Search for the cell housing the specified text and yield its [x, y] center coordinate. 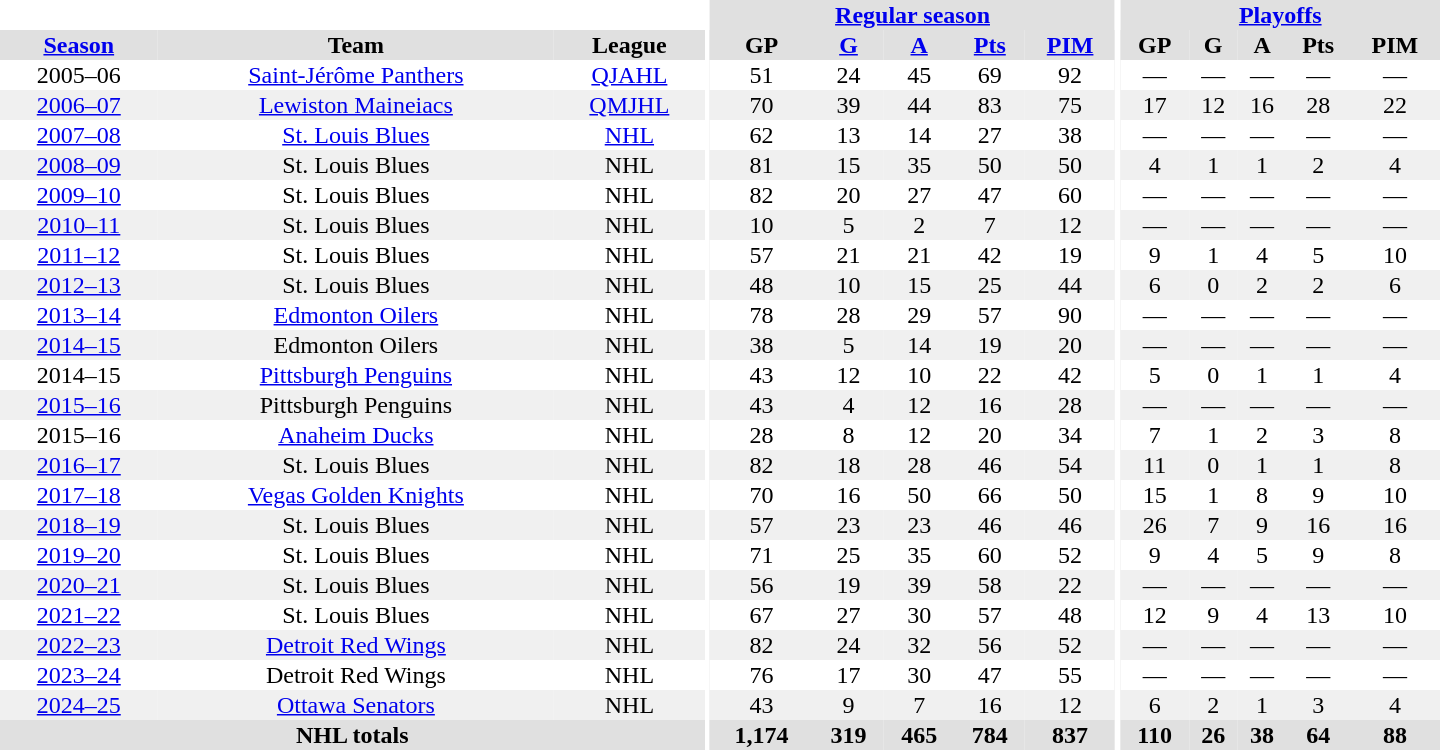
Team [356, 45]
2013–14 [79, 315]
29 [920, 315]
2022–23 [79, 645]
2021–22 [79, 615]
76 [762, 675]
66 [990, 495]
75 [1070, 105]
54 [1070, 465]
Playoffs [1280, 15]
2010–11 [79, 225]
Anaheim Ducks [356, 435]
92 [1070, 75]
55 [1070, 675]
Regular season [912, 15]
Lewiston Maineiacs [356, 105]
2016–17 [79, 465]
2019–20 [79, 555]
110 [1154, 735]
11 [1154, 465]
64 [1318, 735]
2008–09 [79, 165]
34 [1070, 435]
1,174 [762, 735]
Vegas Golden Knights [356, 495]
319 [848, 735]
NHL totals [352, 735]
81 [762, 165]
2024–25 [79, 705]
69 [990, 75]
2006–07 [79, 105]
78 [762, 315]
2018–19 [79, 525]
784 [990, 735]
2023–24 [79, 675]
51 [762, 75]
Season [79, 45]
83 [990, 105]
QJAHL [629, 75]
League [629, 45]
2005–06 [79, 75]
2007–08 [79, 135]
2020–21 [79, 585]
Saint-Jérôme Panthers [356, 75]
90 [1070, 315]
62 [762, 135]
67 [762, 615]
18 [848, 465]
2017–18 [79, 495]
2011–12 [79, 255]
58 [990, 585]
45 [920, 75]
837 [1070, 735]
QMJHL [629, 105]
88 [1395, 735]
465 [920, 735]
71 [762, 555]
Ottawa Senators [356, 705]
32 [920, 645]
2009–10 [79, 195]
2012–13 [79, 285]
